Detect which cell encompasses the target text, then output its (X, Y) center coordinate. 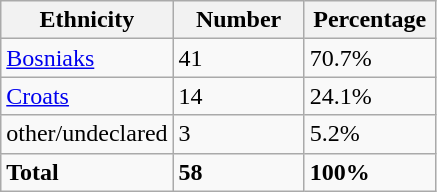
14 (238, 96)
100% (370, 172)
Percentage (370, 20)
41 (238, 58)
Ethnicity (87, 20)
Bosniaks (87, 58)
other/undeclared (87, 134)
5.2% (370, 134)
3 (238, 134)
58 (238, 172)
24.1% (370, 96)
Croats (87, 96)
Total (87, 172)
70.7% (370, 58)
Number (238, 20)
